Return the (x, y) coordinate for the center point of the cell that contains the specified text.  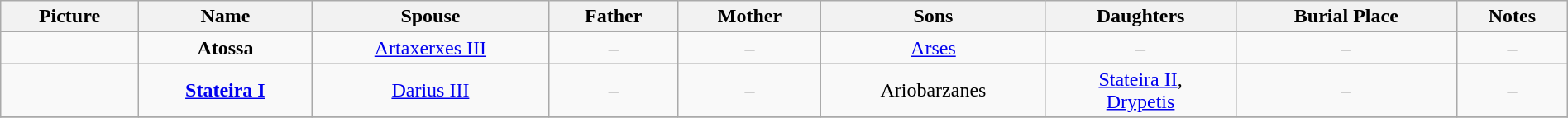
Picture (69, 17)
Spouse (431, 17)
Darius III (431, 91)
Stateira I (225, 91)
Ariobarzanes (933, 91)
Sons (933, 17)
Father (614, 17)
Name (225, 17)
Notes (1513, 17)
Burial Place (1346, 17)
Artaxerxes III (431, 48)
Stateira II, Drypetis (1140, 91)
Mother (749, 17)
Arses (933, 48)
Daughters (1140, 17)
Atossa (225, 48)
